Find where the given text appears and provide that cell's center as (x, y) coordinate. 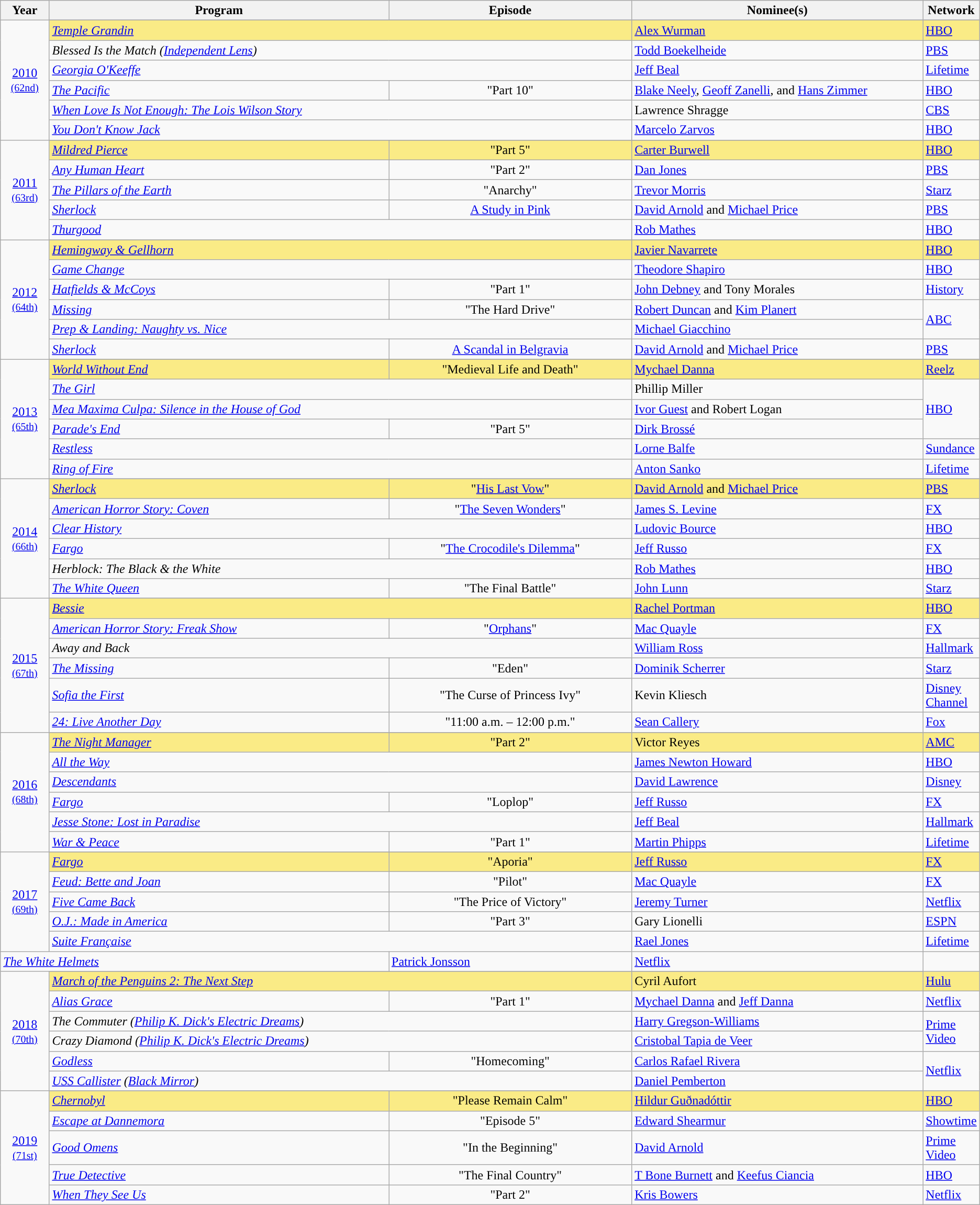
ABC (951, 319)
Theodore Shapiro (777, 270)
Thurgood (340, 229)
"The Final Battle" (510, 589)
Crazy Diamond (Philip K. Dick's Electric Dreams) (340, 1041)
Sean Callery (777, 722)
Dominik Scherrer (777, 668)
Dirk Brossé (777, 429)
2013(65th) (25, 419)
Episode (510, 10)
James Newton Howard (777, 762)
Dan Jones (777, 170)
March of the Penguins 2: The Next Step (340, 981)
2015(67th) (25, 665)
"Homecoming" (510, 1061)
Ring of Fire (340, 469)
Away and Back (340, 648)
"Part 3" (510, 922)
Escape at Dannemora (219, 1121)
"Orphans" (510, 628)
When Love Is Not Enough: The Lois Wilson Story (340, 110)
Prep & Landing: Naughty vs. Nice (340, 329)
Mea Maxima Culpa: Silence in the House of God (340, 409)
Ivor Guest and Robert Logan (777, 409)
Carlos Rafael Rivera (777, 1061)
Lorne Balfe (777, 449)
"Loplop" (510, 802)
CBS (951, 110)
War & Peace (219, 842)
Suite Française (340, 942)
Robert Duncan and Kim Planert (777, 309)
Patrick Jonsson (510, 961)
"Eden" (510, 668)
ESPN (951, 922)
2018(70th) (25, 1031)
Jeremy Turner (777, 901)
Bessie (340, 609)
"Please Remain Calm" (510, 1101)
Carter Burwell (777, 150)
AMC (951, 742)
David Lawrence (777, 782)
Any Human Heart (219, 170)
Parade's End (219, 429)
Mildred Pierce (219, 150)
Jesse Stone: Lost in Paradise (340, 822)
The Girl (340, 389)
A Study in Pink (510, 209)
"His Last Vow" (510, 489)
Michael Giacchino (777, 329)
Five Came Back (219, 901)
2011(63rd) (25, 190)
Godless (219, 1061)
The Commuter (Philip K. Dick's Electric Dreams) (340, 1021)
Victor Reyes (777, 742)
Cyril Aufort (777, 981)
History (951, 290)
"Aporia" (510, 861)
The Pillars of the Earth (219, 190)
Gary Lionelli (777, 922)
True Detective (219, 1175)
The White Helmets (195, 961)
Lawrence Shragge (777, 110)
"Medieval Life and Death" (510, 369)
O.J.: Made in America (219, 922)
Restless (340, 449)
Good Omens (219, 1148)
Daniel Pemberton (777, 1081)
"In the Beginning" (510, 1148)
Temple Grandin (340, 30)
Javier Navarrete (777, 250)
When They See Us (219, 1195)
Anton Sanko (777, 469)
John Debney and Tony Morales (777, 290)
Showtime (951, 1121)
Rachel Portman (777, 609)
"The Final Country" (510, 1175)
Clear History (340, 528)
"Pilot" (510, 881)
Hatfields & McCoys (219, 290)
"11:00 a.m. – 12:00 p.m." (510, 722)
American Horror Story: Coven (219, 508)
2010(62nd) (25, 80)
Phillip Miller (777, 389)
Sundance (951, 449)
Harry Gregson-Williams (777, 1021)
Feud: Bette and Joan (219, 881)
Trevor Morris (777, 190)
Game Change (340, 270)
"The Curse of Princess Ivy" (510, 695)
World Without End (219, 369)
John Lunn (777, 589)
Mychael Danna and Jeff Danna (777, 1001)
Nominee(s) (777, 10)
2012(64th) (25, 300)
Chernobyl (219, 1101)
William Ross (777, 648)
Descendants (340, 782)
2017(69th) (25, 901)
Cristobal Tapia de Veer (777, 1041)
Alex Wurman (777, 30)
2016(68th) (25, 792)
Edward Shearmur (777, 1121)
T Bone Burnett and Keefus Ciancia (777, 1175)
Marcelo Zarvos (777, 130)
Fox (951, 722)
Georgia O'Keeffe (340, 70)
Disney (951, 782)
The Missing (219, 668)
"The Hard Drive" (510, 309)
Kevin Kliesch (777, 695)
Missing (219, 309)
James S. Levine (777, 508)
Sofia the First (219, 695)
"The Price of Victory" (510, 901)
Herblock: The Black & the White (340, 568)
Mychael Danna (777, 369)
Reelz (951, 369)
"Episode 5" (510, 1121)
USS Callister (Black Mirror) (340, 1081)
Martin Phipps (777, 842)
"The Seven Wonders" (510, 508)
Program (219, 10)
"Anarchy" (510, 190)
Rael Jones (777, 942)
Hulu (951, 981)
"The Crocodile's Dilemma" (510, 548)
2014(66th) (25, 538)
The White Queen (219, 589)
Disney Channel (951, 695)
2019(71st) (25, 1148)
Year (25, 10)
A Scandal in Belgravia (510, 349)
Kris Bowers (777, 1195)
The Night Manager (219, 742)
The Pacific (219, 90)
Hildur Guðnadóttir (777, 1101)
Ludovic Bource (777, 528)
Todd Boekelheide (777, 50)
Blake Neely, Geoff Zanelli, and Hans Zimmer (777, 90)
24: Live Another Day (219, 722)
"Part 10" (510, 90)
Network (951, 10)
You Don't Know Jack (340, 130)
David Arnold (777, 1148)
American Horror Story: Freak Show (219, 628)
Hemingway & Gellhorn (340, 250)
Blessed Is the Match (Independent Lens) (340, 50)
Alias Grace (219, 1001)
All the Way (340, 762)
